Return (x, y) of the center of cell containing provided text 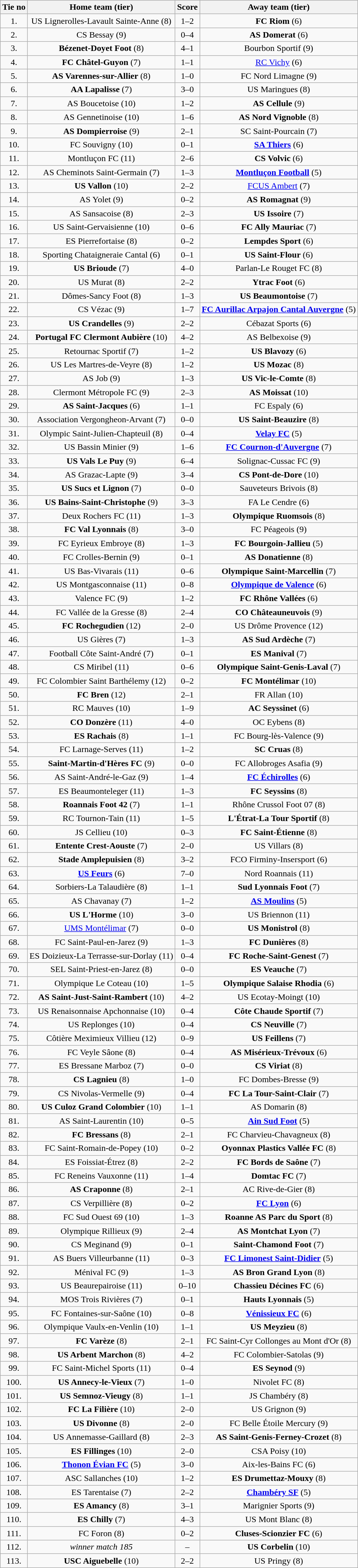
Olympic Saint-Julien-Chapteuil (8) (101, 433)
23. (14, 323)
91. (14, 1258)
OC Eybens (8) (278, 722)
Tie no (14, 7)
110. (14, 1520)
CO Donzère (11) (101, 722)
49. (14, 681)
ES Beaumonteleger (11) (101, 791)
46. (14, 640)
Oyonnax Plastics Vallée FC (8) (278, 1148)
US Renaisonnaise Apchonnaise (10) (101, 1011)
65. (14, 901)
US Arbent Marchon (8) (101, 1355)
AS Boucetoise (10) (101, 103)
95. (14, 1313)
Stade Amplepuisien (8) (101, 860)
Nord Roannais (11) (278, 873)
80. (14, 1107)
9. (14, 131)
ES Bressane Marboz (7) (101, 1066)
FC Dombes-Bresse (9) (278, 1080)
AS Domerat (6) (278, 35)
CS Meginand (9) (101, 1244)
Thonon Évian FC (5) (101, 1464)
55. (14, 763)
26. (14, 364)
ES Chilly (7) (101, 1520)
FC Aurillac Arpajon Cantal Auvergne (5) (278, 310)
1. (14, 21)
AS Dompierroise (9) (101, 131)
60. (14, 832)
FC Varèze (8) (101, 1341)
79. (14, 1093)
FC Échirolles (6) (278, 777)
Away team (tier) (278, 7)
83. (14, 1148)
102. (14, 1409)
Roannais Foot 42 (7) (101, 804)
Cébazat Sports (6) (278, 323)
Saint-Martin-d'Hères FC (9) (101, 763)
AS Saint-Laurentin (10) (101, 1121)
AS Gennetinoise (10) (101, 117)
Parlan-Le Rouget FC (8) (278, 268)
19. (14, 268)
Ytrac Foot (6) (278, 282)
31. (14, 433)
AS Montchat Lyon (7) (278, 1231)
US Briennon (11) (278, 915)
81. (14, 1121)
Nivolet FC (8) (278, 1382)
89. (14, 1231)
56. (14, 777)
98. (14, 1355)
86. (14, 1189)
US Mozac (8) (278, 364)
82. (14, 1135)
Rhône Crussol Foot 07 (8) (278, 804)
30. (14, 420)
US Maringues (8) (278, 90)
FC Colombier-Satolas (9) (278, 1355)
Olympique Vaulx-en-Venlin (10) (101, 1327)
Domtac FC (7) (278, 1176)
FCUS Ambert (7) (278, 186)
Velay FC (5) (278, 433)
73. (14, 1011)
54. (14, 750)
57. (14, 791)
52. (14, 722)
CS Nivolas-Vermelle (9) (101, 1093)
92. (14, 1272)
109. (14, 1506)
105. (14, 1451)
Association Vergongheon-Arvant (7) (101, 420)
SA Thiers (6) (278, 144)
AS Domarin (8) (278, 1107)
Olympique Le Coteau (10) (101, 983)
ES Doizieux-La Terrasse-sur-Dorlay (11) (101, 956)
Roanne AS Parc du Sport (8) (278, 1217)
111. (14, 1533)
AS Saint-Genis-Ferney-Crozet (8) (278, 1437)
Olympique Salaise Rhodia (6) (278, 983)
18. (14, 255)
58. (14, 804)
US Lignerolles-Lavault Sainte-Anne (8) (101, 21)
Olympique Saint-Marcellin (7) (278, 571)
ES Tarentaise (7) (101, 1492)
97. (14, 1341)
Sporting Chataigneraie Cantal (6) (101, 255)
103. (14, 1423)
6. (14, 90)
8. (14, 117)
US Feurs (6) (101, 873)
US Replonges (10) (101, 1024)
34. (14, 475)
FC Limonest Saint-Didier (5) (278, 1258)
Sud Lyonnais Foot (7) (278, 887)
FR Allan (10) (278, 695)
53. (14, 736)
FC Péageois (9) (278, 530)
US Mont Blanc (8) (278, 1520)
ES Drumettaz-Mouxy (8) (278, 1478)
CO Châteauneuvois (9) (278, 612)
13. (14, 186)
39. (14, 543)
US Monistrol (8) (278, 928)
US Annemasse-Gaillard (8) (101, 1437)
14. (14, 200)
48. (14, 667)
US Saint-Beauzire (8) (278, 420)
AS Bron Grand Lyon (8) (278, 1272)
7–0 (187, 873)
25. (14, 351)
FC Seyssins (8) (278, 791)
AS Saint-Just-Saint-Rambert (10) (101, 997)
FC Ally Mauriac (7) (278, 227)
SEL Saint-Priest-en-Jarez (8) (101, 969)
42. (14, 584)
US Villars (8) (278, 846)
FC Lyon (6) (278, 1203)
68. (14, 942)
29. (14, 406)
Solignac-Cussac FC (9) (278, 461)
Olympique Ruomsois (8) (278, 516)
Montluçon Football (5) (278, 172)
US Blavozy (6) (278, 351)
US Beaumontoise (7) (278, 296)
FC Eyrieux Embroye (8) (101, 543)
FC Foron (8) (101, 1533)
FC Belle Étoile Mercury (9) (278, 1423)
78. (14, 1080)
40. (14, 557)
FC Nord Limagne (9) (278, 76)
AS Cheminots Saint-Germain (7) (101, 172)
70. (14, 969)
US Feillens (7) (278, 1038)
US Montgasconnaise (11) (101, 584)
CS Vézac (9) (101, 310)
4–1 (187, 48)
100. (14, 1382)
RC Tournon-Tain (11) (101, 818)
71. (14, 983)
AS Donatienne (8) (278, 557)
FC Colombier Saint Barthélemy (12) (101, 681)
FC Saint-Étienne (8) (278, 832)
Saint-Chamond Foot (7) (278, 1244)
Montluçon FC (11) (101, 158)
Olympique Saint-Genis-Laval (7) (278, 667)
SC Cruas (8) (278, 750)
FA Le Cendre (6) (278, 502)
ES Seynod (9) (278, 1368)
ASC Sallanches (10) (101, 1478)
Aix-les-Bains FC (6) (278, 1464)
Olympique de Valence (6) (278, 584)
AS Job (9) (101, 378)
FC Rochegudien (12) (101, 626)
FC Bourg-lès-Valence (9) (278, 736)
1–7 (187, 310)
CS Neuville (7) (278, 1024)
45. (14, 626)
Football Côte Saint-André (7) (101, 653)
74. (14, 1024)
AS Craponne (8) (101, 1189)
FC Roche-Saint-Genest (7) (278, 956)
ES Fillinges (10) (101, 1451)
ES Foissiat-Étrez (8) (101, 1162)
67. (14, 928)
AS Romagnat (9) (278, 200)
US Gières (7) (101, 640)
ES Pierrefortaise (8) (101, 241)
CS Volvic (6) (278, 158)
UMS Montélimar (7) (101, 928)
Bourbon Sportif (9) (278, 48)
CS Viriat (8) (278, 1066)
FC Bressans (8) (101, 1135)
Valence FC (9) (101, 598)
AS Sud Ardèche (7) (278, 640)
CS Bessay (9) (101, 35)
2. (14, 35)
6–4 (187, 461)
Vénissieux FC (6) (278, 1313)
64. (14, 887)
FC Bords de Saône (7) (278, 1162)
87. (14, 1203)
4. (14, 62)
50. (14, 695)
Marignier Sports (9) (278, 1506)
US Sucs et Lignon (7) (101, 488)
22. (14, 310)
4–3 (187, 1520)
AC Seyssinet (6) (278, 708)
Ménival FC (9) (101, 1272)
3–2 (187, 860)
3–1 (187, 1506)
winner match 185 (101, 1547)
SC Saint-Pourcain (7) (278, 131)
AC Rive-de-Gier (8) (278, 1189)
AS Saint-Jacques (6) (101, 406)
FC Veyle Sâone (8) (101, 1052)
FC Charvieu-Chavagneux (8) (278, 1135)
AS Moissat (10) (278, 392)
36. (14, 502)
62. (14, 860)
FC Saint-Romain-de-Popey (10) (101, 1148)
5. (14, 76)
0–5 (187, 1121)
FC Allobroges Asafia (9) (278, 763)
AS Grazac-Lapte (9) (101, 475)
85. (14, 1176)
US Culoz Grand Colombier (10) (101, 1107)
94. (14, 1300)
CSA Poisy (10) (278, 1451)
17. (14, 241)
US Pringy (8) (278, 1561)
RC Vichy (6) (278, 62)
AS Moulins (5) (278, 901)
93. (14, 1286)
AS Sansacoise (8) (101, 213)
ES Amancy (8) (101, 1506)
Clermont Métropole FC (9) (101, 392)
88. (14, 1217)
Hauts Lyonnais (5) (278, 1300)
FCO Firminy-Insersport (6) (278, 860)
7. (14, 103)
32. (14, 447)
US Bas-Vivarais (11) (101, 571)
L'Étrat-La Tour Sportif (8) (278, 818)
– (187, 1547)
Entente Crest-Aouste (7) (101, 846)
FC Bren (12) (101, 695)
FC Fontaines-sur-Saône (10) (101, 1313)
44. (14, 612)
69. (14, 956)
ES Manival (7) (278, 653)
FC Val Lyonnais (8) (101, 530)
AS Chavanay (7) (101, 901)
AS Varennes-sur-Allier (8) (101, 76)
AS Yolet (9) (101, 200)
106. (14, 1464)
43. (14, 598)
38. (14, 530)
Ain Sud Foot (5) (278, 1121)
Retournac Sportif (7) (101, 351)
FC Bourgoin-Jallieu (5) (278, 543)
Sauveteurs Brivois (8) (278, 488)
FC Saint-Michel Sports (11) (101, 1368)
AS Nord Vignoble (8) (278, 117)
US Les Martres-de-Veyre (8) (101, 364)
3–4 (187, 475)
2–6 (187, 158)
Score (187, 7)
Olympique Rillieux (9) (101, 1231)
FC Montélimar (10) (278, 681)
AS Saint-André-le-Gaz (9) (101, 777)
FC Souvigny (10) (101, 144)
28. (14, 392)
JS Cellieu (10) (101, 832)
Deux Rochers FC (11) (101, 516)
Sorbiers-La Talaudière (8) (101, 887)
113. (14, 1561)
AS Cellule (9) (278, 103)
101. (14, 1396)
US Crandelles (9) (101, 323)
US Vals Le Puy (9) (101, 461)
24. (14, 337)
11. (14, 158)
104. (14, 1437)
51. (14, 708)
Bézenet-Doyet Foot (8) (101, 48)
FC Reneins Vauxonne (11) (101, 1176)
US Brioude (7) (101, 268)
US Saint-Gervaisienne (10) (101, 227)
63. (14, 873)
US L'Horme (10) (101, 915)
47. (14, 653)
FC Riom (6) (278, 21)
3. (14, 48)
96. (14, 1327)
FC Vallée de la Gresse (8) (101, 612)
107. (14, 1478)
US Vic-le-Comte (8) (278, 378)
Cluses-Scionzier FC (6) (278, 1533)
US Annecy-le-Vieux (7) (101, 1382)
27. (14, 378)
US Grignon (9) (278, 1409)
CS Lagnieu (8) (101, 1080)
US Semnoz-Vieugy (8) (101, 1396)
16. (14, 227)
12. (14, 172)
US Murat (8) (101, 282)
77. (14, 1066)
10. (14, 144)
AS Buers Villeurbanne (11) (101, 1258)
15. (14, 213)
0–9 (187, 1038)
MOS Trois Rivières (7) (101, 1300)
JS Chambéry (8) (278, 1396)
Côte Chaude Sportif (7) (278, 1011)
FC Espaly (6) (278, 406)
61. (14, 846)
ES Veauche (7) (278, 969)
Dômes-Sancy Foot (8) (101, 296)
99. (14, 1368)
CS Verpillière (8) (101, 1203)
FC Sud Ouest 69 (10) (101, 1217)
72. (14, 997)
AS Belbexoise (9) (278, 337)
3–3 (187, 502)
Lempdes Sport (6) (278, 241)
66. (14, 915)
US Issoire (7) (278, 213)
90. (14, 1244)
FC Dunières (8) (278, 942)
US Divonne (8) (101, 1423)
FC Cournon-d'Auvergne (7) (278, 447)
84. (14, 1162)
US Beaurepairoise (11) (101, 1286)
FC Larnage-Serves (11) (101, 750)
108. (14, 1492)
CS Pont-de-Dore (10) (278, 475)
41. (14, 571)
RC Mauves (10) (101, 708)
1–9 (187, 708)
USC Aiguebelle (10) (101, 1561)
112. (14, 1547)
Côtière Meximieux Villieu (12) (101, 1038)
FC Rhône Vallées (6) (278, 598)
21. (14, 296)
Portugal FC Clermont Aubière (10) (101, 337)
35. (14, 488)
CS Miribel (11) (101, 667)
20. (14, 282)
37. (14, 516)
Home team (tier) (101, 7)
US Meyzieu (8) (278, 1327)
US Bains-Saint-Christophe (9) (101, 502)
FC Saint-Cyr Collonges au Mont d'Or (8) (278, 1341)
76. (14, 1052)
Chambéry SF (5) (278, 1492)
AS Misérieux-Trévoux (6) (278, 1052)
US Ecotay-Moingt (10) (278, 997)
Chassieu Décines FC (6) (278, 1286)
US Bassin Minier (9) (101, 447)
ES Rachais (8) (101, 736)
US Drôme Provence (12) (278, 626)
FC La Filière (10) (101, 1409)
59. (14, 818)
FC Saint-Paul-en-Jarez (9) (101, 942)
AA Lapalisse (7) (101, 90)
US Vallon (10) (101, 186)
FC Crolles-Bernin (9) (101, 557)
US Corbelin (10) (278, 1547)
0–10 (187, 1286)
33. (14, 461)
US Saint-Flour (6) (278, 255)
FC La Tour-Saint-Clair (7) (278, 1093)
FC Châtel-Guyon (7) (101, 62)
75. (14, 1038)
